Locate the cell with the specified text and output its [X, Y] center coordinate. 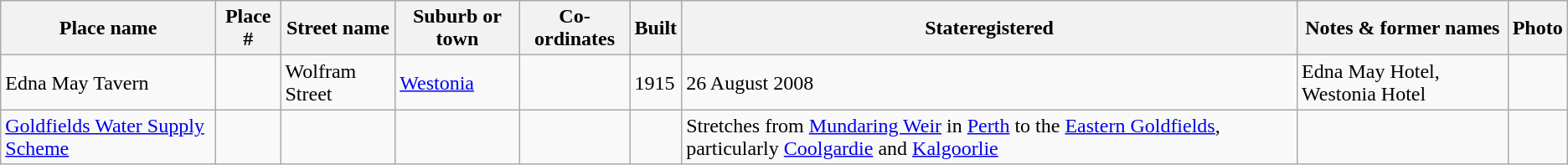
Edna May Hotel, Westonia Hotel [1403, 82]
Stretches from Mundaring Weir in Perth to the Eastern Goldfields, particularly Coolgardie and Kalgoorlie [990, 137]
Notes & former names [1403, 28]
Westonia [457, 82]
1915 [656, 82]
Built [656, 28]
Goldfields Water Supply Scheme [109, 137]
Wolfram Street [338, 82]
26 August 2008 [990, 82]
Photo [1538, 28]
Street name [338, 28]
Stateregistered [990, 28]
Suburb or town [457, 28]
Edna May Tavern [109, 82]
Co-ordinates [575, 28]
Place # [248, 28]
Place name [109, 28]
